Identify which cell holds the provided text, then report its [x, y] central coordinate. 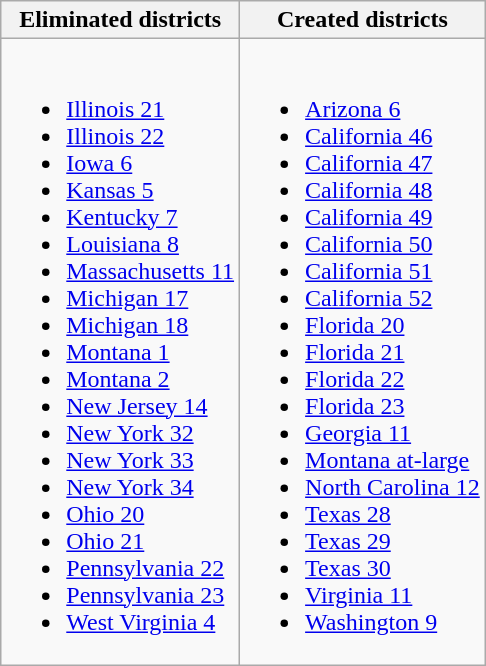
Created districts [363, 20]
Eliminated districts [120, 20]
